Capture the cell that displays the provided text and extract its [x, y] central coordinate. 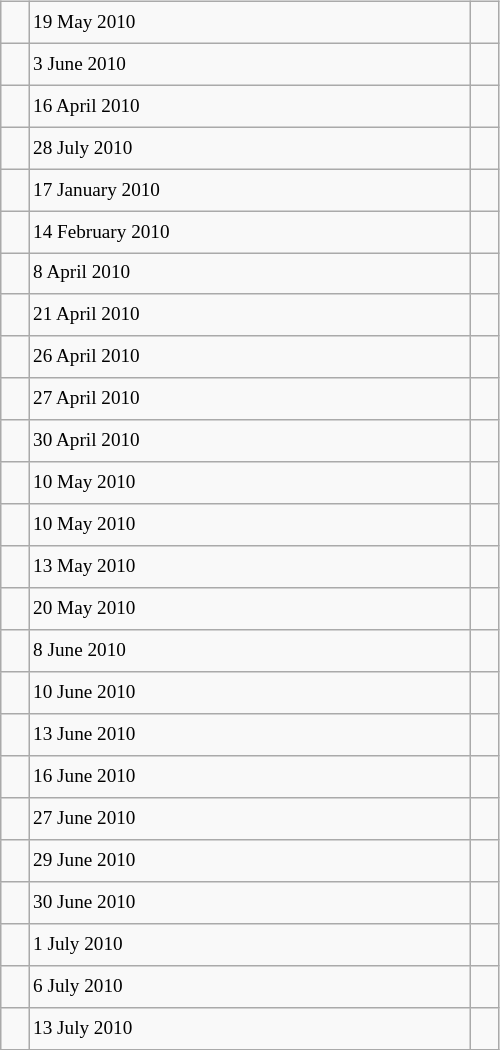
29 June 2010 [249, 861]
28 July 2010 [249, 148]
16 June 2010 [249, 777]
8 June 2010 [249, 651]
13 May 2010 [249, 567]
6 July 2010 [249, 986]
19 May 2010 [249, 22]
13 June 2010 [249, 735]
1 July 2010 [249, 944]
3 June 2010 [249, 64]
20 May 2010 [249, 609]
26 April 2010 [249, 357]
27 April 2010 [249, 399]
14 February 2010 [249, 232]
17 January 2010 [249, 190]
30 June 2010 [249, 902]
21 April 2010 [249, 315]
27 June 2010 [249, 819]
10 June 2010 [249, 693]
16 April 2010 [249, 106]
8 April 2010 [249, 274]
13 July 2010 [249, 1028]
30 April 2010 [249, 441]
